Find where the given text appears and provide that cell's center as (x, y) coordinate. 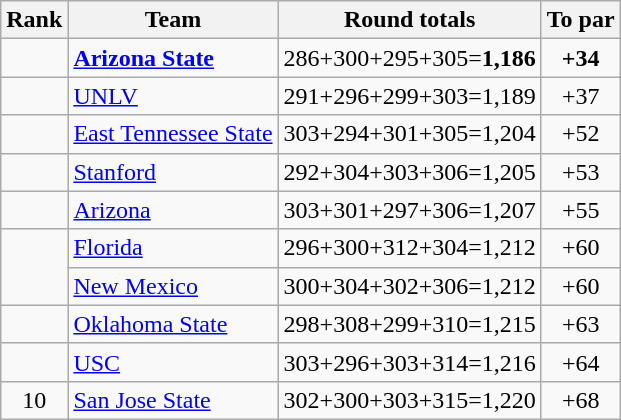
286+300+295+305=1,186 (410, 58)
+34 (580, 58)
Oklahoma State (173, 324)
291+296+299+303=1,189 (410, 96)
New Mexico (173, 286)
+52 (580, 134)
303+301+297+306=1,207 (410, 210)
298+308+299+310=1,215 (410, 324)
USC (173, 362)
East Tennessee State (173, 134)
296+300+312+304=1,212 (410, 248)
Arizona State (173, 58)
+68 (580, 400)
10 (34, 400)
+53 (580, 172)
302+300+303+315=1,220 (410, 400)
+37 (580, 96)
To par (580, 20)
Arizona (173, 210)
303+296+303+314=1,216 (410, 362)
+64 (580, 362)
Florida (173, 248)
+55 (580, 210)
Stanford (173, 172)
Round totals (410, 20)
300+304+302+306=1,212 (410, 286)
292+304+303+306=1,205 (410, 172)
San Jose State (173, 400)
UNLV (173, 96)
303+294+301+305=1,204 (410, 134)
Rank (34, 20)
Team (173, 20)
+63 (580, 324)
